Pinpoint the cell where the given text exists, returning its [x, y] midpoint coordinate. 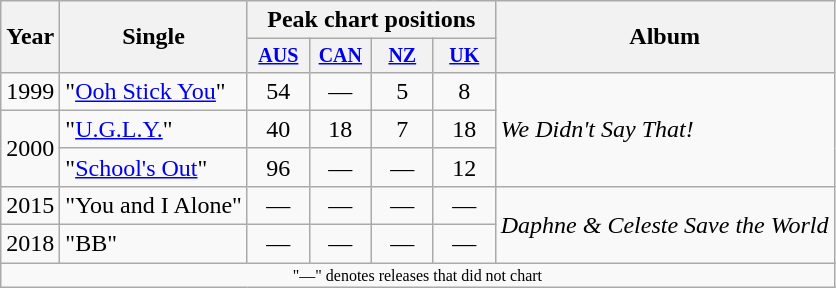
"BB" [154, 244]
CAN [340, 56]
96 [278, 167]
40 [278, 129]
2000 [30, 148]
"School's Out" [154, 167]
5 [402, 91]
"—" denotes releases that did not chart [418, 275]
Album [664, 37]
"Ooh Stick You" [154, 91]
8 [464, 91]
1999 [30, 91]
NZ [402, 56]
Daphne & Celeste Save the World [664, 224]
7 [402, 129]
"U.G.L.Y." [154, 129]
AUS [278, 56]
UK [464, 56]
Year [30, 37]
We Didn't Say That! [664, 129]
"You and I Alone" [154, 205]
54 [278, 91]
Peak chart positions [371, 20]
12 [464, 167]
Single [154, 37]
2015 [30, 205]
2018 [30, 244]
